Return the [x, y] coordinate for the center point of the cell that contains the specified text.  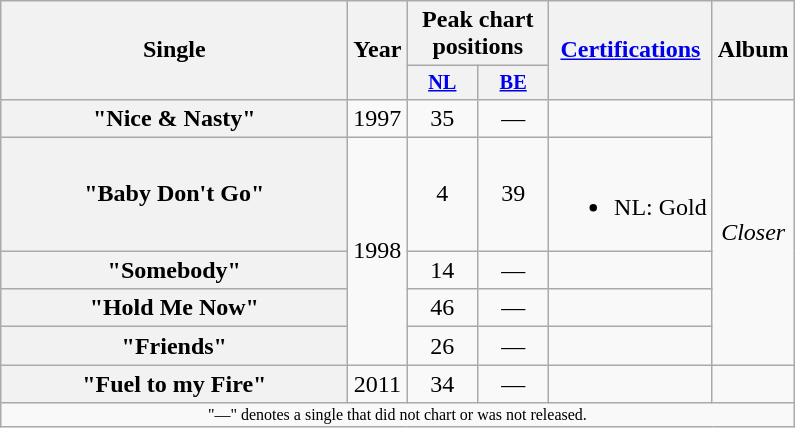
1997 [378, 118]
4 [442, 194]
1998 [378, 252]
2011 [378, 384]
35 [442, 118]
NL [442, 83]
Closer [753, 232]
Year [378, 50]
Peak chart positions [478, 34]
"Fuel to my Fire" [174, 384]
Album [753, 50]
"Nice & Nasty" [174, 118]
"Somebody" [174, 270]
NL: Gold [631, 194]
46 [442, 308]
Certifications [631, 50]
Single [174, 50]
26 [442, 346]
"Baby Don't Go" [174, 194]
"Friends" [174, 346]
39 [514, 194]
14 [442, 270]
BE [514, 83]
"—" denotes a single that did not chart or was not released. [398, 415]
"Hold Me Now" [174, 308]
34 [442, 384]
